From the cell containing the given text, extract its center point as [X, Y] coordinate. 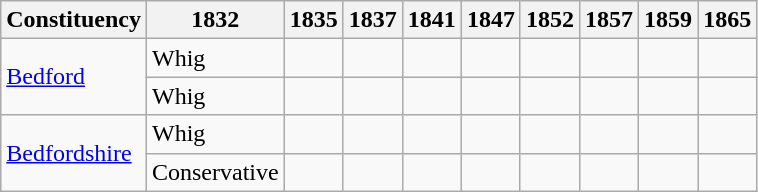
Bedfordshire [74, 153]
1852 [550, 20]
1859 [668, 20]
Conservative [215, 172]
1857 [608, 20]
1832 [215, 20]
1865 [728, 20]
Bedford [74, 77]
1837 [372, 20]
1835 [314, 20]
1841 [432, 20]
Constituency [74, 20]
1847 [490, 20]
